For the text-containing cell, return its midpoint in (X, Y) coordinate format. 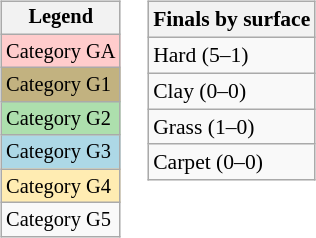
Category G1 (60, 85)
Clay (0–0) (232, 91)
Carpet (0–0) (232, 162)
Legend (60, 18)
Category G2 (60, 119)
Category G5 (60, 220)
Category GA (60, 51)
Finals by surface (232, 20)
Category G4 (60, 186)
Hard (5–1) (232, 55)
Category G3 (60, 152)
Grass (1–0) (232, 127)
